Capture the cell that displays the provided text and extract its [x, y] central coordinate. 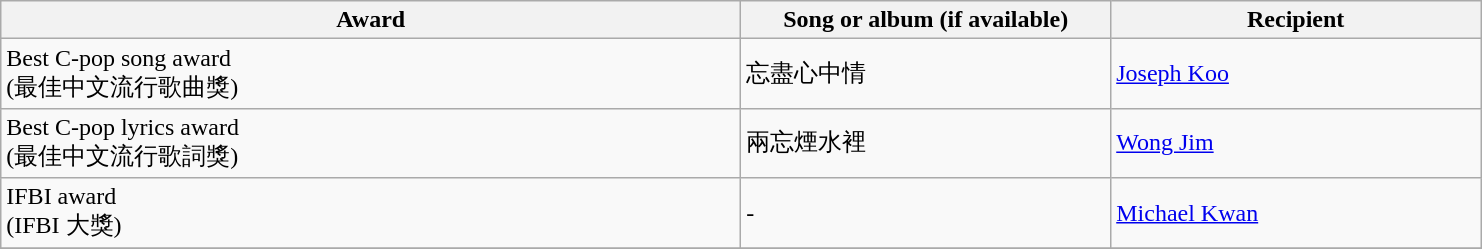
兩忘煙水裡 [926, 143]
Michael Kwan [1296, 213]
Wong Jim [1296, 143]
Best C-pop song award(最佳中文流行歌曲獎) [371, 74]
Recipient [1296, 20]
忘盡心中情 [926, 74]
- [926, 213]
Award [371, 20]
Song or album (if available) [926, 20]
IFBI award(IFBI 大獎) [371, 213]
Joseph Koo [1296, 74]
Best C-pop lyrics award(最佳中文流行歌詞獎) [371, 143]
